Extract the [X, Y] coordinate from the center of the cell holding the provided text.  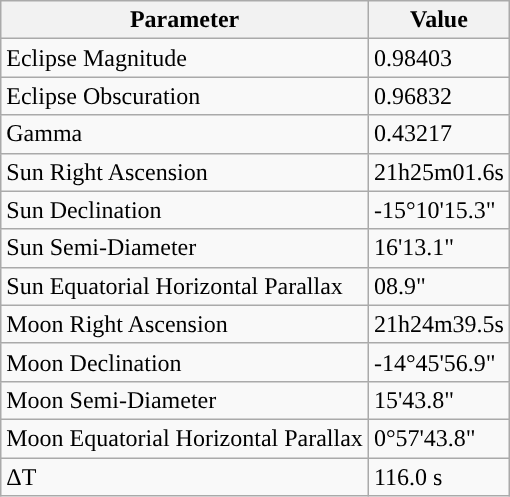
Sun Semi-Diameter [185, 248]
08.9" [438, 286]
0.96832 [438, 96]
Eclipse Magnitude [185, 58]
Value [438, 20]
16'13.1" [438, 248]
Sun Equatorial Horizontal Parallax [185, 286]
Moon Semi-Diameter [185, 400]
15'43.8" [438, 400]
21h25m01.6s [438, 172]
Sun Right Ascension [185, 172]
116.0 s [438, 477]
Moon Right Ascension [185, 324]
Parameter [185, 20]
ΔT [185, 477]
-14°45'56.9" [438, 362]
Gamma [185, 134]
0°57'43.8" [438, 438]
Sun Declination [185, 210]
0.98403 [438, 58]
Eclipse Obscuration [185, 96]
Moon Equatorial Horizontal Parallax [185, 438]
0.43217 [438, 134]
-15°10'15.3" [438, 210]
21h24m39.5s [438, 324]
Moon Declination [185, 362]
